Search for the cell housing the specified text and yield its [x, y] center coordinate. 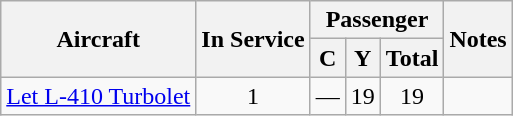
In Service [253, 39]
Total [412, 58]
Let L-410 Turbolet [98, 96]
— [328, 96]
Y [362, 58]
Aircraft [98, 39]
Notes [478, 39]
C [328, 58]
1 [253, 96]
Passenger [377, 20]
